From the cell containing the given text, extract its center point as [x, y] coordinate. 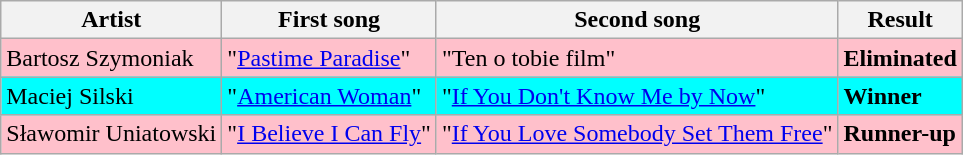
"American Woman" [330, 96]
"I Believe I Can Fly" [330, 134]
Runner-up [900, 134]
Maciej Silski [112, 96]
"If You Don't Know Me by Now" [637, 96]
Second song [637, 20]
Bartosz Szymoniak [112, 58]
"Pastime Paradise" [330, 58]
Winner [900, 96]
Result [900, 20]
"If You Love Somebody Set Them Free" [637, 134]
Eliminated [900, 58]
"Ten o tobie film" [637, 58]
Artist [112, 20]
Sławomir Uniatowski [112, 134]
First song [330, 20]
